Provide the [X, Y] coordinate of the cell's center where the given text is located.  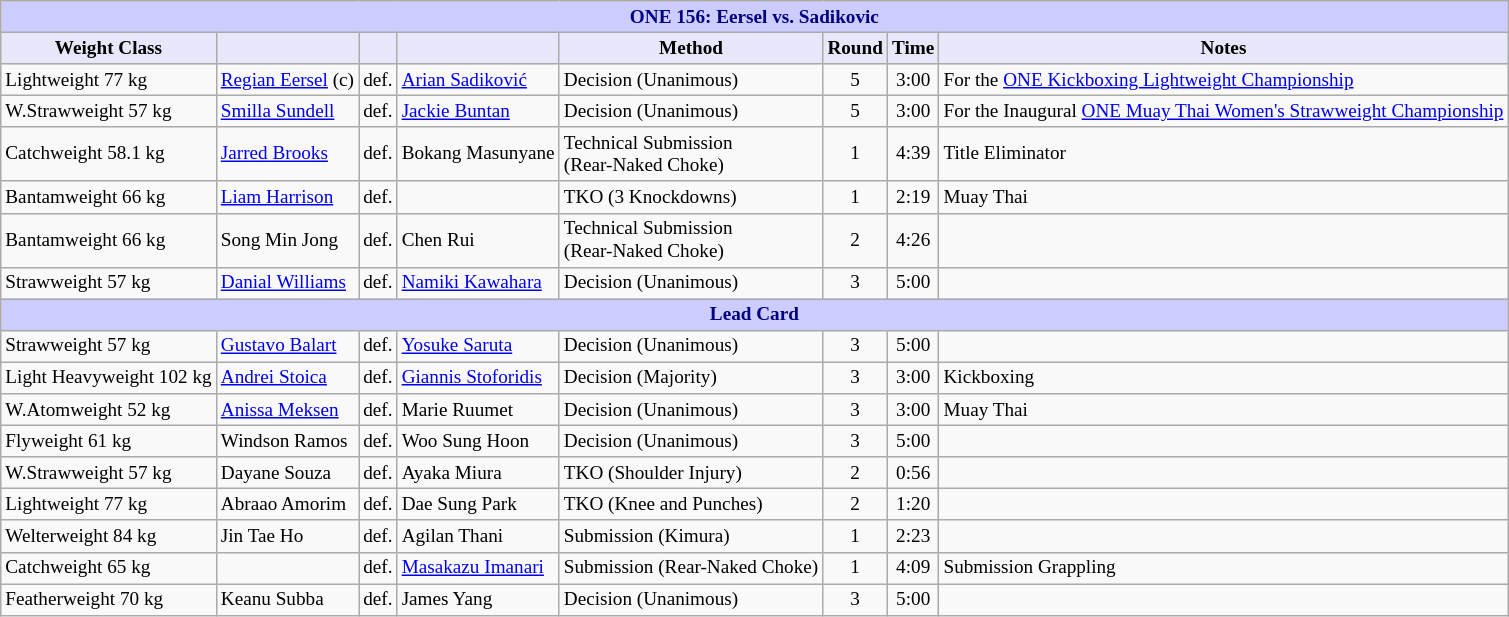
Flyweight 61 kg [108, 441]
For the Inaugural ONE Muay Thai Women's Strawweight Championship [1224, 111]
Jarred Brooks [287, 154]
Marie Ruumet [478, 410]
Woo Sung Hoon [478, 441]
Kickboxing [1224, 378]
Smilla Sundell [287, 111]
Submission (Kimura) [691, 536]
Keanu Subba [287, 599]
2:23 [912, 536]
Title Eliminator [1224, 154]
4:39 [912, 154]
Ayaka Miura [478, 473]
Dayane Souza [287, 473]
Jin Tae Ho [287, 536]
Dae Sung Park [478, 505]
Yosuke Saruta [478, 346]
Featherweight 70 kg [108, 599]
TKO (Shoulder Injury) [691, 473]
Catchweight 65 kg [108, 568]
Bokang Masunyane [478, 154]
Agilan Thani [478, 536]
W.Atomweight 52 kg [108, 410]
Masakazu Imanari [478, 568]
Anissa Meksen [287, 410]
James Yang [478, 599]
TKO (3 Knockdowns) [691, 197]
For the ONE Kickboxing Lightweight Championship [1224, 80]
2:19 [912, 197]
Gustavo Balart [287, 346]
Round [856, 48]
Lead Card [754, 315]
Song Min Jong [287, 240]
Arian Sadiković [478, 80]
Jackie Buntan [478, 111]
Weight Class [108, 48]
Light Heavyweight 102 kg [108, 378]
Catchweight 58.1 kg [108, 154]
Liam Harrison [287, 197]
Giannis Stoforidis [478, 378]
4:26 [912, 240]
Andrei Stoica [287, 378]
Chen Rui [478, 240]
Namiki Kawahara [478, 283]
Submission (Rear-Naked Choke) [691, 568]
Windson Ramos [287, 441]
Regian Eersel (c) [287, 80]
0:56 [912, 473]
Danial Williams [287, 283]
Welterweight 84 kg [108, 536]
Notes [1224, 48]
Method [691, 48]
1:20 [912, 505]
Time [912, 48]
Abraao Amorim [287, 505]
Decision (Majority) [691, 378]
ONE 156: Eersel vs. Sadikovic [754, 17]
Submission Grappling [1224, 568]
4:09 [912, 568]
TKO (Knee and Punches) [691, 505]
